For the text-containing cell, return its midpoint in (X, Y) coordinate format. 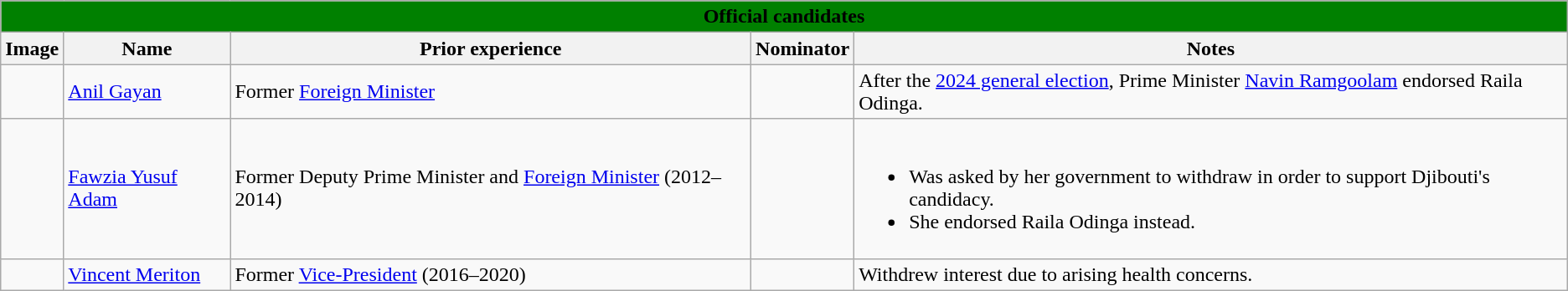
Prior experience (491, 48)
Notes (1211, 48)
Name (147, 48)
Vincent Meriton (147, 274)
Nominator (802, 48)
Former Foreign Minister (491, 92)
Was asked by her government to withdraw in order to support Djibouti's candidacy.She endorsed Raila Odinga instead. (1211, 189)
Withdrew interest due to arising health concerns. (1211, 274)
Image (32, 48)
Former Vice-President (2016–2020) (491, 274)
Official candidates (784, 17)
Former Deputy Prime Minister and Foreign Minister (2012–2014) (491, 189)
Anil Gayan (147, 92)
Fawzia Yusuf Adam (147, 189)
After the 2024 general election, Prime Minister Navin Ramgoolam endorsed Raila Odinga. (1211, 92)
